Return [x, y] of the center of cell containing provided text 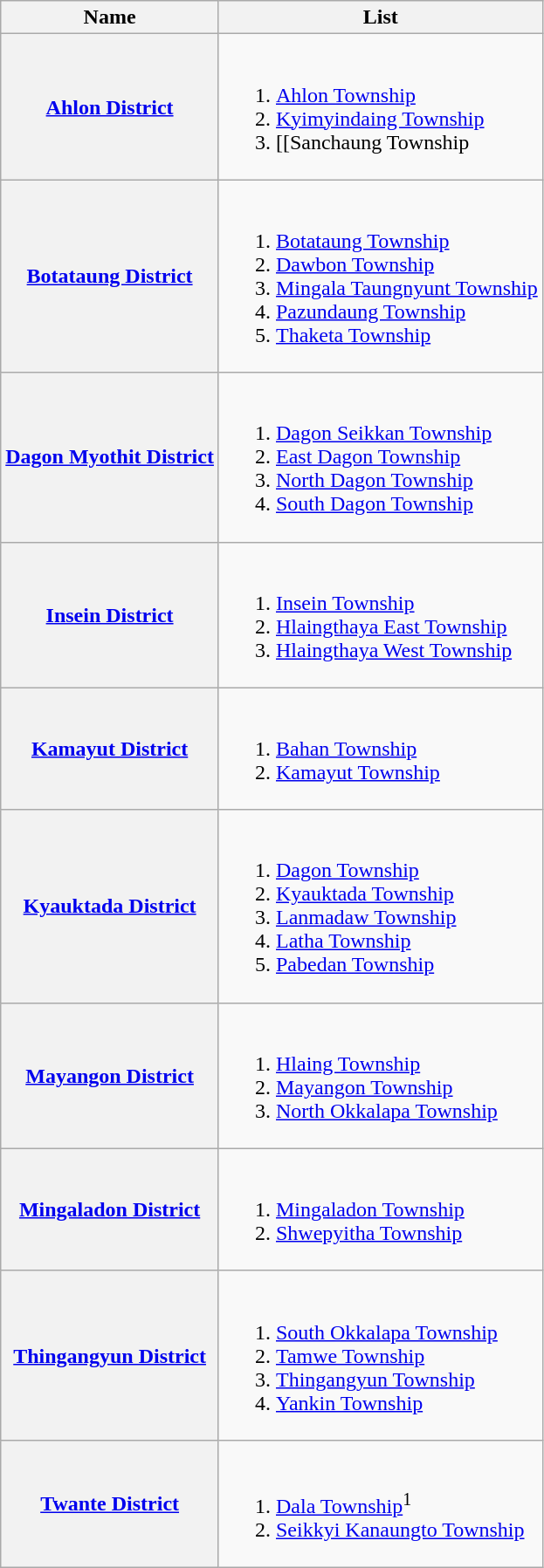
Ahlon District [110, 106]
Twante District [110, 1504]
Insein TownshipHlaingthaya East TownshipHlaingthaya West Township [381, 614]
Kamayut District [110, 749]
Mayangon District [110, 1075]
Hlaing TownshipMayangon TownshipNorth Okkalapa Township [381, 1075]
Botataung District [110, 276]
Dagon Seikkan TownshipEast Dagon TownshipNorth Dagon TownshipSouth Dagon Township [381, 457]
Ahlon TownshipKyimyindaing Township[[Sanchaung Township [381, 106]
Kyauktada District [110, 906]
Name [110, 17]
Dala Township1Seikkyi Kanaungto Township [381, 1504]
Mingaladon District [110, 1209]
List [381, 17]
Insein District [110, 614]
Bahan TownshipKamayut Township [381, 749]
Mingaladon TownshipShwepyitha Township [381, 1209]
Dagon TownshipKyauktada TownshipLanmadaw TownshipLatha TownshipPabedan Township [381, 906]
Dagon Myothit District [110, 457]
Thingangyun District [110, 1355]
Botataung TownshipDawbon TownshipMingala Taungnyunt TownshipPazundaung TownshipThaketa Township [381, 276]
South Okkalapa TownshipTamwe TownshipThingangyun TownshipYankin Township [381, 1355]
